Identify which cell holds the provided text, then report its [X, Y] central coordinate. 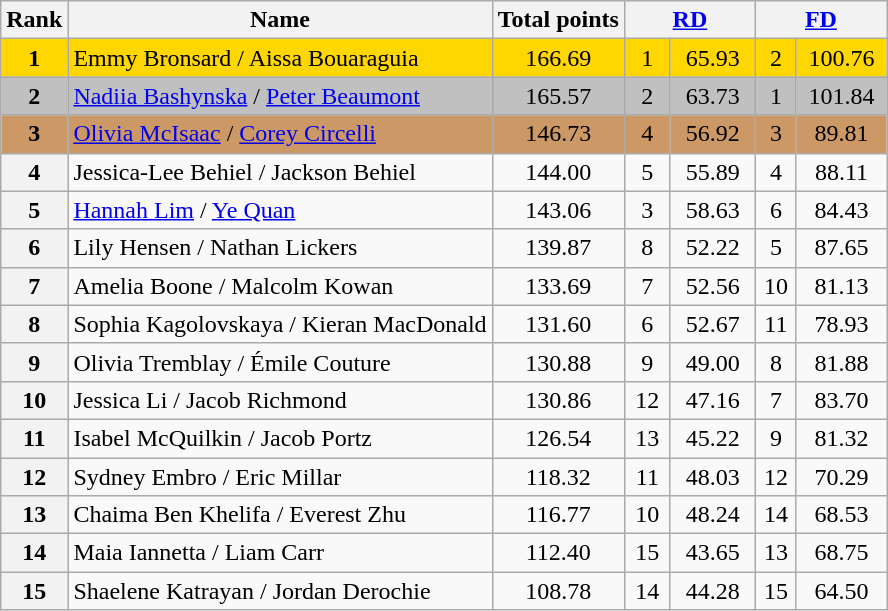
87.65 [841, 248]
146.73 [558, 134]
49.00 [712, 362]
83.70 [841, 400]
70.29 [841, 477]
133.69 [558, 286]
131.60 [558, 324]
143.06 [558, 210]
Jessica Li / Jacob Richmond [280, 400]
Shaelene Katrayan / Jordan Derochie [280, 591]
52.67 [712, 324]
81.13 [841, 286]
88.11 [841, 172]
Lily Hensen / Nathan Lickers [280, 248]
52.22 [712, 248]
100.76 [841, 58]
81.88 [841, 362]
68.75 [841, 553]
81.32 [841, 438]
Total points [558, 20]
89.81 [841, 134]
Jessica-Lee Behiel / Jackson Behiel [280, 172]
84.43 [841, 210]
Rank [34, 20]
112.40 [558, 553]
Chaima Ben Khelifa / Everest Zhu [280, 515]
116.77 [558, 515]
Nadiia Bashynska / Peter Beaumont [280, 96]
45.22 [712, 438]
65.93 [712, 58]
78.93 [841, 324]
48.03 [712, 477]
Sydney Embro / Eric Millar [280, 477]
144.00 [558, 172]
44.28 [712, 591]
Emmy Bronsard / Aissa Bouaraguia [280, 58]
RD [690, 20]
101.84 [841, 96]
FD [820, 20]
48.24 [712, 515]
130.86 [558, 400]
47.16 [712, 400]
Name [280, 20]
108.78 [558, 591]
64.50 [841, 591]
165.57 [558, 96]
166.69 [558, 58]
55.89 [712, 172]
Olivia McIsaac / Corey Circelli [280, 134]
139.87 [558, 248]
Amelia Boone / Malcolm Kowan [280, 286]
68.53 [841, 515]
56.92 [712, 134]
130.88 [558, 362]
Maia Iannetta / Liam Carr [280, 553]
Hannah Lim / Ye Quan [280, 210]
Olivia Tremblay / Émile Couture [280, 362]
63.73 [712, 96]
Isabel McQuilkin / Jacob Portz [280, 438]
58.63 [712, 210]
43.65 [712, 553]
Sophia Kagolovskaya / Kieran MacDonald [280, 324]
118.32 [558, 477]
52.56 [712, 286]
126.54 [558, 438]
